Determine the [X, Y] coordinate at the center of the cell enclosing the given text.  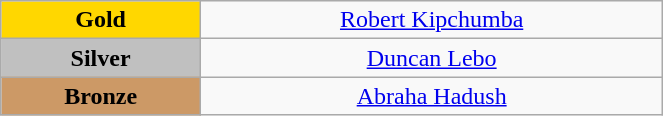
Duncan Lebo [431, 58]
Abraha Hadush [431, 96]
Robert Kipchumba [431, 20]
Silver [101, 58]
Gold [101, 20]
Bronze [101, 96]
